Detect which cell encompasses the target text, then output its [X, Y] center coordinate. 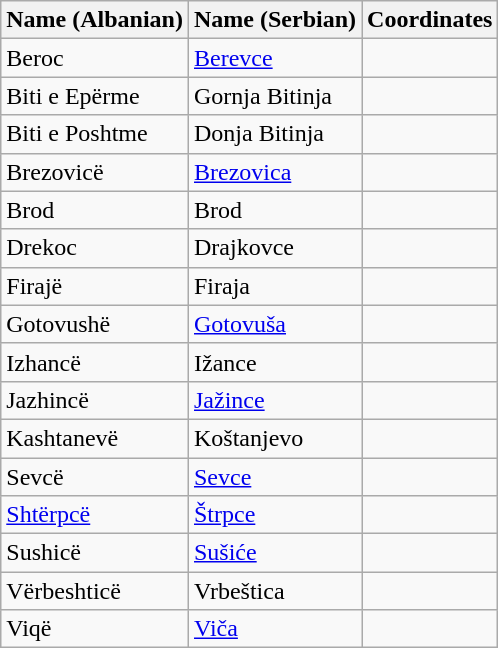
Gotovuša [274, 324]
Brezovicë [95, 172]
Gornja Bitinja [274, 96]
Sevcë [95, 477]
Coordinates [430, 20]
Firaja [274, 286]
Biti e Epërme [95, 96]
Vërbeshticë [95, 591]
Brezovica [274, 172]
Berevce [274, 58]
Biti e Poshtme [95, 134]
Name (Albanian) [95, 20]
Ižance [274, 362]
Sevce [274, 477]
Donja Bitinja [274, 134]
Kashtanevë [95, 438]
Sushicë [95, 553]
Viqë [95, 629]
Štrpce [274, 515]
Shtërpcë [95, 515]
Jazhincë [95, 400]
Beroc [95, 58]
Firajë [95, 286]
Gotovushë [95, 324]
Sušiće [274, 553]
Drajkovce [274, 248]
Name (Serbian) [274, 20]
Jažince [274, 400]
Drekoc [95, 248]
Koštanjevo [274, 438]
Vrbeštica [274, 591]
Viča [274, 629]
Izhancë [95, 362]
